Detect which cell encompasses the target text, then output its [x, y] center coordinate. 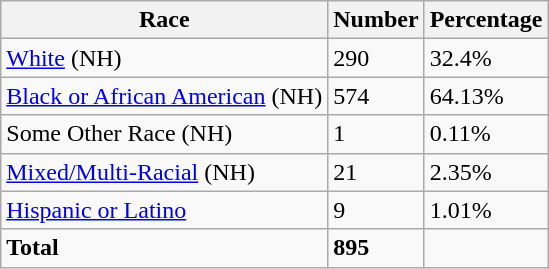
32.4% [486, 58]
2.35% [486, 172]
0.11% [486, 134]
1.01% [486, 210]
290 [376, 58]
Hispanic or Latino [164, 210]
895 [376, 248]
White (NH) [164, 58]
Percentage [486, 20]
1 [376, 134]
Number [376, 20]
64.13% [486, 96]
Black or African American (NH) [164, 96]
9 [376, 210]
Some Other Race (NH) [164, 134]
Total [164, 248]
21 [376, 172]
Race [164, 20]
574 [376, 96]
Mixed/Multi-Racial (NH) [164, 172]
